Return the [X, Y] coordinate for the center point of the cell that contains the specified text.  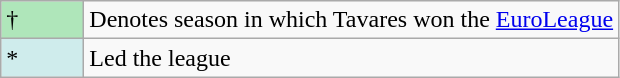
* [42, 58]
Denotes season in which Tavares won the EuroLeague [352, 20]
Led the league [352, 58]
† [42, 20]
